Provide the (x, y) coordinate of the cell's center where the given text is located.  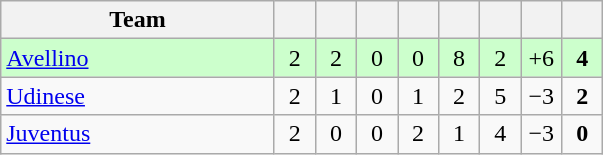
Juventus (138, 134)
Avellino (138, 58)
5 (500, 96)
Udinese (138, 96)
+6 (542, 58)
Team (138, 20)
8 (460, 58)
